Scan for the cell matching the given text and deliver its [X, Y] coordinate at center. 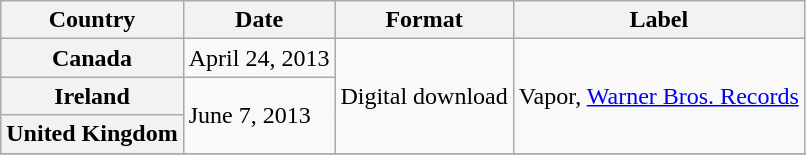
Ireland [92, 96]
Date [259, 20]
Canada [92, 58]
Format [424, 20]
United Kingdom [92, 134]
June 7, 2013 [259, 115]
Digital download [424, 96]
Label [658, 20]
Country [92, 20]
April 24, 2013 [259, 58]
Vapor, Warner Bros. Records [658, 96]
